Locate the cell with the specified text and output its (x, y) center coordinate. 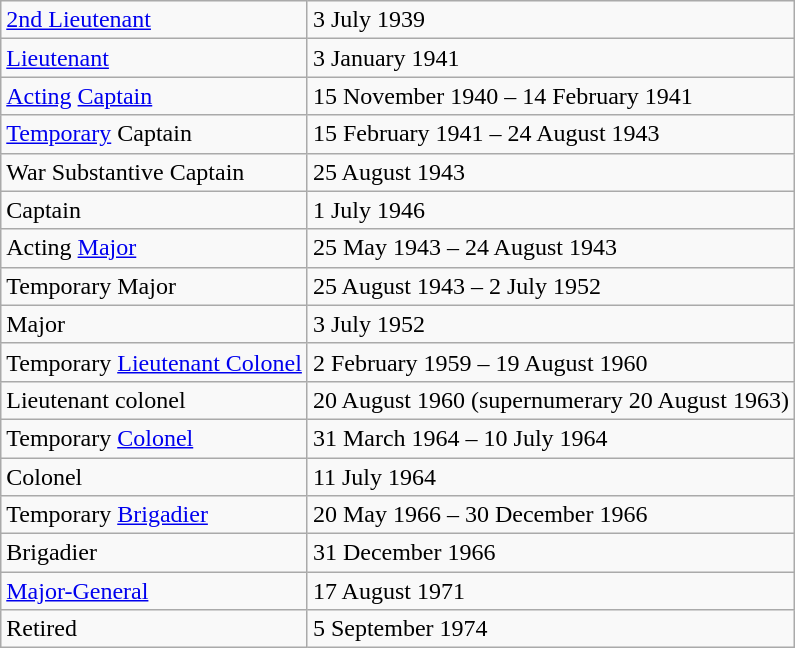
Brigadier (154, 553)
15 November 1940 – 14 February 1941 (550, 96)
31 March 1964 – 10 July 1964 (550, 438)
20 August 1960 (supernumerary 20 August 1963) (550, 400)
5 September 1974 (550, 629)
Major-General (154, 591)
Temporary Colonel (154, 438)
25 May 1943 – 24 August 1943 (550, 248)
17 August 1971 (550, 591)
Acting Major (154, 248)
2 February 1959 – 19 August 1960 (550, 362)
11 July 1964 (550, 477)
Lieutenant colonel (154, 400)
Lieutenant (154, 58)
Temporary Captain (154, 134)
3 January 1941 (550, 58)
3 July 1952 (550, 324)
Major (154, 324)
Temporary Brigadier (154, 515)
2nd Lieutenant (154, 20)
Colonel (154, 477)
Retired (154, 629)
Acting Captain (154, 96)
War Substantive Captain (154, 172)
Temporary Major (154, 286)
3 July 1939 (550, 20)
Temporary Lieutenant Colonel (154, 362)
Captain (154, 210)
20 May 1966 – 30 December 1966 (550, 515)
1 July 1946 (550, 210)
25 August 1943 (550, 172)
25 August 1943 – 2 July 1952 (550, 286)
15 February 1941 – 24 August 1943 (550, 134)
31 December 1966 (550, 553)
